Pinpoint the cell where the given text exists, returning its [x, y] midpoint coordinate. 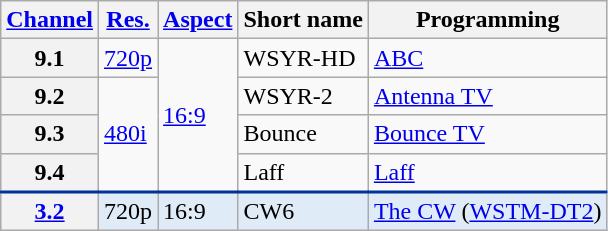
Bounce TV [488, 134]
The CW (WSTM-DT2) [488, 212]
480i [128, 134]
Aspect [198, 20]
Antenna TV [488, 96]
Bounce [303, 134]
9.3 [50, 134]
CW6 [303, 212]
Programming [488, 20]
9.2 [50, 96]
Channel [50, 20]
WSYR-2 [303, 96]
3.2 [50, 212]
Short name [303, 20]
Res. [128, 20]
ABC [488, 58]
9.4 [50, 172]
9.1 [50, 58]
WSYR-HD [303, 58]
